Output the (x, y) coordinate of the center of the cell containing the given text.  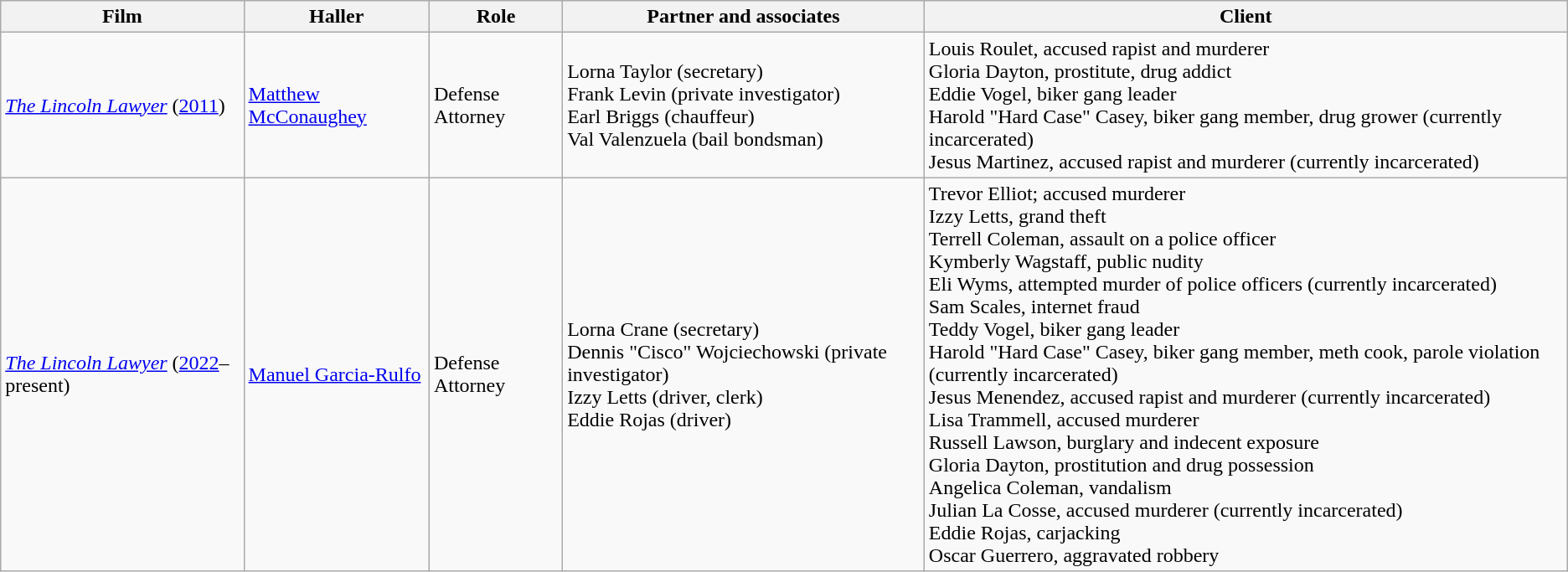
Haller (337, 17)
Partner and associates (744, 17)
The Lincoln Lawyer (2011) (122, 106)
Client (1246, 17)
Manuel Garcia-Rulfo (337, 374)
Matthew McConaughey (337, 106)
Lorna Taylor (secretary)Frank Levin (private investigator)Earl Briggs (chauffeur)Val Valenzuela (bail bondsman) (744, 106)
Role (496, 17)
Film (122, 17)
The Lincoln Lawyer (2022–present) (122, 374)
Lorna Crane (secretary)Dennis "Cisco" Wojciechowski (private investigator)Izzy Letts (driver, clerk)Eddie Rojas (driver) (744, 374)
